Locate the cell with the specified text and output its [x, y] center coordinate. 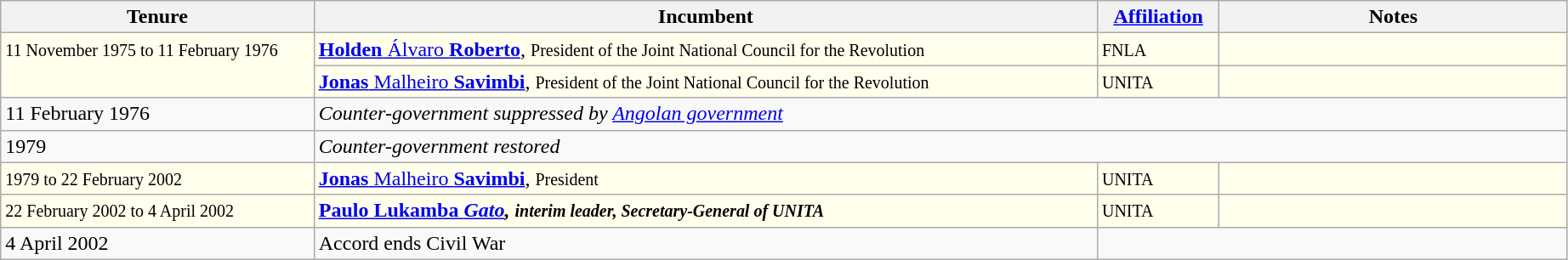
1979 [157, 146]
1979 to 22 February 2002 [157, 178]
Jonas Malheiro Savimbi, President of the Joint National Council for the Revolution [706, 82]
Tenure [157, 17]
Holden Álvaro Roberto, President of the Joint National Council for the Revolution [706, 49]
Affiliation [1158, 17]
Counter-government restored [940, 146]
22 February 2002 to 4 April 2002 [157, 211]
Counter-government suppressed by Angolan government [940, 114]
11 November 1975 to 11 February 1976 [157, 65]
Notes [1393, 17]
Incumbent [706, 17]
11 February 1976 [157, 114]
Accord ends Civil War [706, 243]
4 April 2002 [157, 243]
Paulo Lukamba Gato, interim leader, Secretary-General of UNITA [706, 211]
FNLA [1158, 49]
Jonas Malheiro Savimbi, President [706, 178]
